Return [X, Y] of the center of cell containing provided text 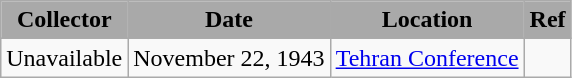
Date [229, 20]
November 22, 1943 [229, 58]
Collector [64, 20]
Tehran Conference [427, 58]
Ref [548, 20]
Unavailable [64, 58]
Location [427, 20]
